Pinpoint the cell where the given text exists, returning its [x, y] midpoint coordinate. 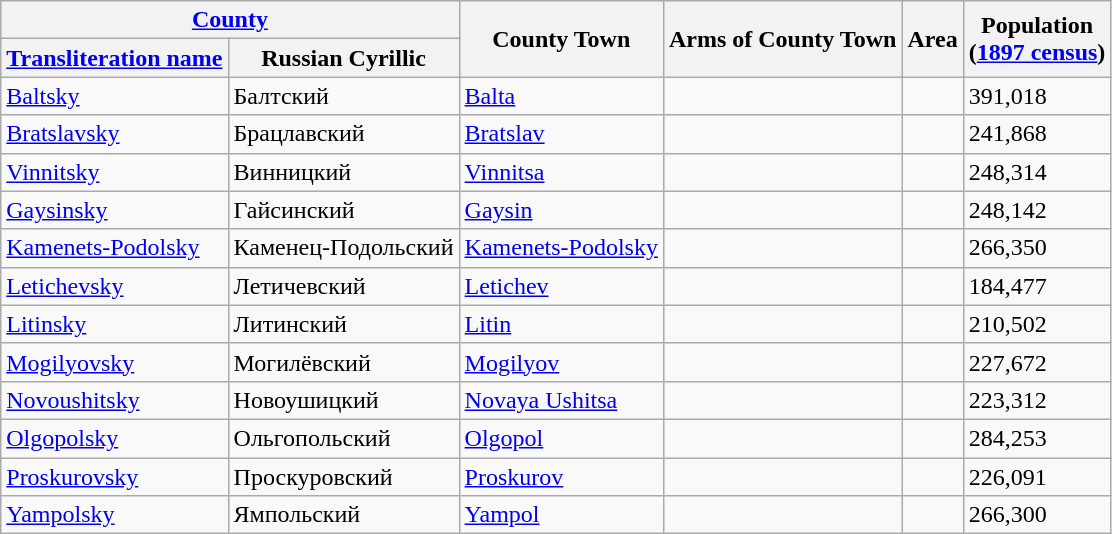
Vinnitsky [114, 172]
Letichevsky [114, 286]
Брацлавский [344, 134]
Винницкий [344, 172]
Novaya Ushitsa [561, 400]
391,018 [1037, 96]
Litin [561, 324]
Olgopol [561, 438]
Новоушицкий [344, 400]
Baltsky [114, 96]
Bratslavsky [114, 134]
Proskurovsky [114, 477]
Transliteration name [114, 58]
Yampolsky [114, 515]
Olgopolsky [114, 438]
Letichev [561, 286]
Russian Cyrillic [344, 58]
Area [932, 39]
266,300 [1037, 515]
248,142 [1037, 210]
Летичевский [344, 286]
Gaysinsky [114, 210]
Litinsky [114, 324]
Могилёвский [344, 362]
Arms of County Town [782, 39]
Bratslav [561, 134]
County [230, 20]
Каменец-Подольский [344, 248]
284,253 [1037, 438]
Proskurov [561, 477]
Ольгопольский [344, 438]
Balta [561, 96]
226,091 [1037, 477]
Novoushitsky [114, 400]
Балтский [344, 96]
Гайсинский [344, 210]
Yampol [561, 515]
266,350 [1037, 248]
Проскуровский [344, 477]
Vinnitsa [561, 172]
Population(1897 census) [1037, 39]
223,312 [1037, 400]
Ямпольский [344, 515]
184,477 [1037, 286]
210,502 [1037, 324]
Литинский [344, 324]
Mogilyov [561, 362]
248,314 [1037, 172]
Mogilyovsky [114, 362]
241,868 [1037, 134]
227,672 [1037, 362]
Gaysin [561, 210]
County Town [561, 39]
